Return the (x, y) coordinate for the center point of the cell that contains the specified text.  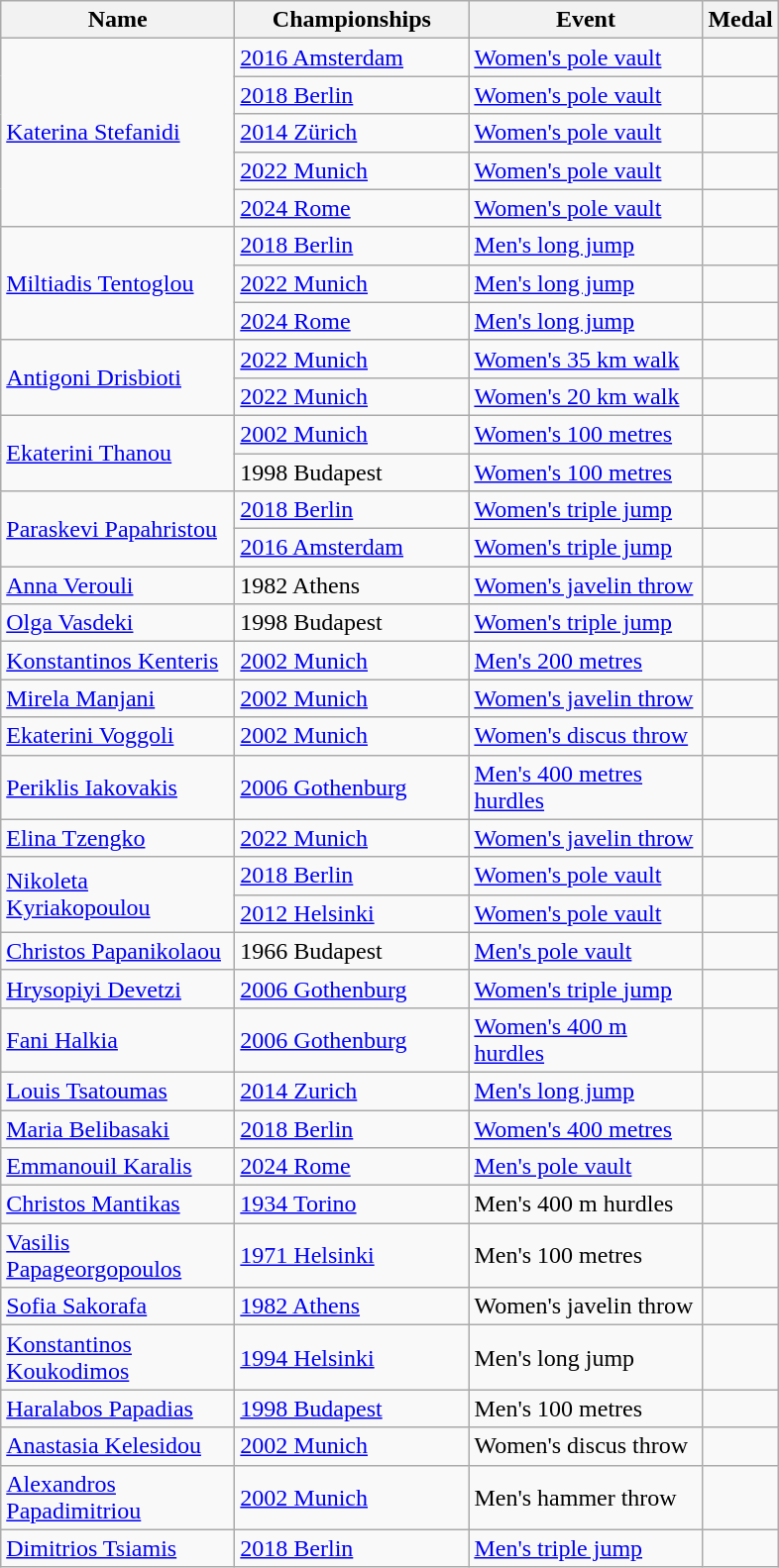
Men's 200 metres (586, 661)
Anna Verouli (118, 585)
Women's 400 m hurdles (586, 1040)
Nikoleta Kyriakopoulou (118, 894)
Sofia Sakorafa (118, 1307)
Vasilis Papageorgopoulos (118, 1256)
1934 Torino (352, 1204)
2012 Helsinki (352, 913)
Maria Belibasaki (118, 1128)
Mirela Manjani (118, 698)
1971 Helsinki (352, 1256)
Medal (740, 20)
Emmanouil Karalis (118, 1167)
Anastasia Kelesidou (118, 1446)
Ekaterini Thanou (118, 453)
Christos Papanikolaou (118, 951)
1994 Helsinki (352, 1357)
Name (118, 20)
Women's 400 metres (586, 1128)
Men's 400 m hurdles (586, 1204)
Paraskevi Papahristou (118, 529)
Miltiadis Tentoglou (118, 283)
Event (586, 20)
Men's hammer throw (586, 1498)
Fani Halkia (118, 1040)
Men's triple jump (586, 1548)
Haralabos Papadias (118, 1409)
Ekaterini Voggoli (118, 736)
Men's 400 metres hurdles (586, 786)
Antigoni Drisbioti (118, 377)
Konstantinos Koukodimos (118, 1357)
Louis Tsatoumas (118, 1091)
Konstantinos Kenteris (118, 661)
1966 Budapest (352, 951)
Hrysopiyi Devetzi (118, 989)
Dimitrios Tsiamis (118, 1548)
2014 Zürich (352, 133)
2014 Zurich (352, 1091)
Women's 20 km walk (586, 396)
Periklis Iakovakis (118, 786)
Championships (352, 20)
Olga Vasdeki (118, 623)
Women's 35 km walk (586, 359)
Alexandros Papadimitriou (118, 1498)
Christos Mantikas (118, 1204)
Elina Tzengko (118, 838)
Katerina Stefanidi (118, 133)
